Pinpoint the cell where the given text exists, returning its [X, Y] midpoint coordinate. 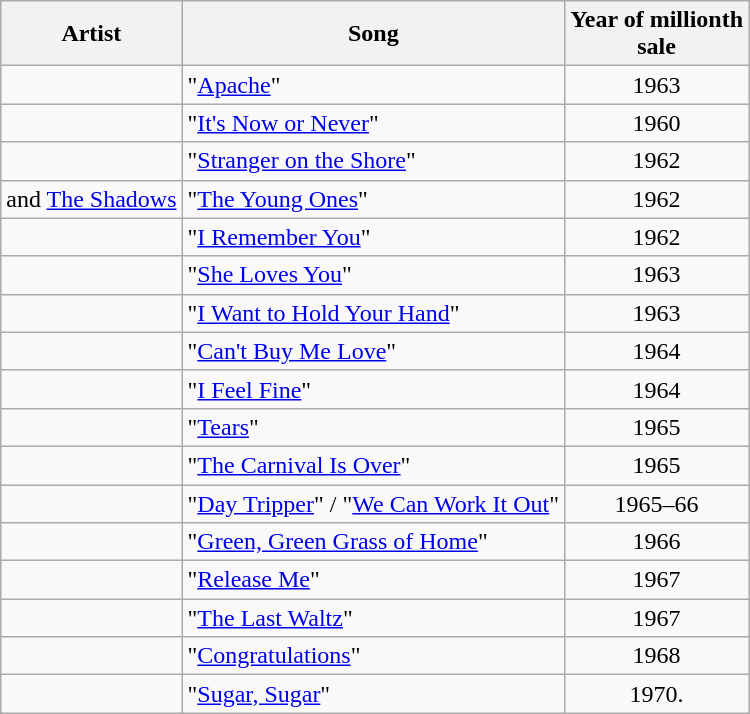
"I Feel Fine" [374, 389]
"Day Tripper" / "We Can Work It Out" [374, 503]
"Stranger on the Shore" [374, 161]
"It's Now or Never" [374, 123]
1968 [657, 656]
1965–66 [657, 503]
"Sugar, Sugar" [374, 694]
"I Remember You" [374, 237]
"I Want to Hold Your Hand" [374, 313]
"Congratulations" [374, 656]
"Tears" [374, 427]
1966 [657, 542]
"Green, Green Grass of Home" [374, 542]
"Apache" [374, 85]
Artist [92, 34]
"The Carnival Is Over" [374, 465]
"She Loves You" [374, 275]
and The Shadows [92, 199]
"Release Me" [374, 580]
1970. [657, 694]
1960 [657, 123]
Year of millionth sale [657, 34]
"Can't Buy Me Love" [374, 351]
"The Young Ones" [374, 199]
Song [374, 34]
"The Last Waltz" [374, 618]
